Search for the cell housing the specified text and yield its [x, y] center coordinate. 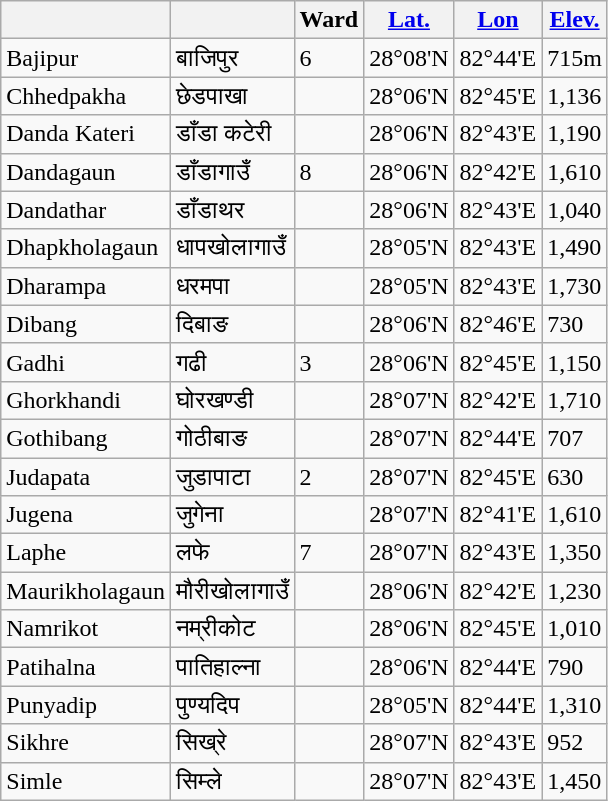
सिम्ले [232, 781]
नम्रीकोट [232, 629]
बाजिपुर [232, 58]
Lat. [409, 20]
जुडापाटा [232, 477]
Gothibang [86, 438]
डाँडागाउँ [232, 172]
1,710 [575, 400]
1,450 [575, 781]
82°41'E [498, 515]
1,350 [575, 553]
Ward [329, 20]
28°08'N [409, 58]
मौरीखोलागाउँ [232, 591]
Gadhi [86, 362]
Chhedpakha [86, 96]
धापखोलागाउँ [232, 248]
छेडपाखा [232, 96]
1,190 [575, 134]
Punyadip [86, 705]
Elev. [575, 20]
Judapata [86, 477]
Danda Kateri [86, 134]
डाँडा कटेरी [232, 134]
पुण्यदिप [232, 705]
8 [329, 172]
6 [329, 58]
घोरखण्डी [232, 400]
दिबाङ [232, 324]
Namrikot [86, 629]
डाँडाथर [232, 210]
Patihalna [86, 667]
1,730 [575, 286]
Sikhre [86, 743]
Dandathar [86, 210]
630 [575, 477]
Dhapkholagaun [86, 248]
Dandagaun [86, 172]
धरमपा [232, 286]
Dibang [86, 324]
सिख्रे [232, 743]
Simle [86, 781]
1,490 [575, 248]
7 [329, 553]
790 [575, 667]
1,230 [575, 591]
1,150 [575, 362]
पातिहाल्ना [232, 667]
Laphe [86, 553]
2 [329, 477]
1,310 [575, 705]
गोठीबाङ [232, 438]
952 [575, 743]
Bajipur [86, 58]
Maurikholagaun [86, 591]
1,136 [575, 96]
Ghorkhandi [86, 400]
गढी [232, 362]
82°46'E [498, 324]
लफे [232, 553]
3 [329, 362]
Jugena [86, 515]
707 [575, 438]
730 [575, 324]
1,040 [575, 210]
Dharampa [86, 286]
715m [575, 58]
1,010 [575, 629]
जुगेना [232, 515]
Lon [498, 20]
